Find where the given text appears and provide that cell's center as (x, y) coordinate. 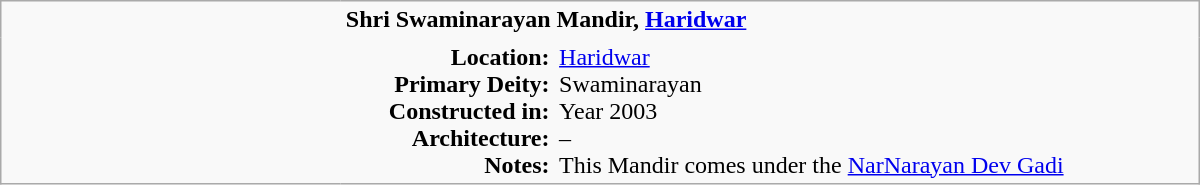
Location:Primary Deity:Constructed in:Architecture:Notes: (448, 110)
Shri Swaminarayan Mandir, Haridwar (770, 20)
Haridwar Swaminarayan Year 2003 – This Mandir comes under the NarNarayan Dev Gadi (876, 110)
